Find where the given text appears and provide that cell's center as [x, y] coordinate. 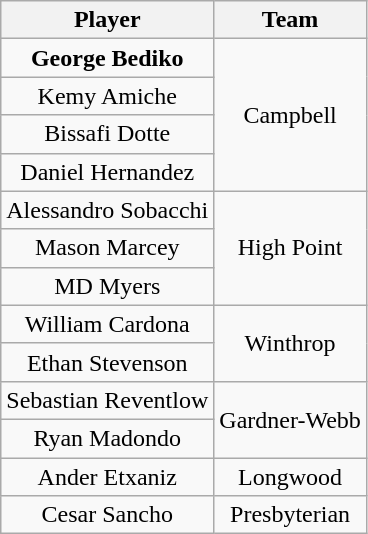
Campbell [290, 115]
Winthrop [290, 343]
William Cardona [108, 324]
Longwood [290, 477]
Ethan Stevenson [108, 362]
Kemy Amiche [108, 96]
George Bediko [108, 58]
Bissafi Dotte [108, 134]
MD Myers [108, 286]
Ryan Madondo [108, 438]
Daniel Hernandez [108, 172]
Player [108, 20]
Mason Marcey [108, 248]
Team [290, 20]
Gardner-Webb [290, 419]
Cesar Sancho [108, 515]
Presbyterian [290, 515]
Ander Etxaniz [108, 477]
High Point [290, 248]
Alessandro Sobacchi [108, 210]
Sebastian Reventlow [108, 400]
